From the cell containing the given text, extract its center point as (x, y) coordinate. 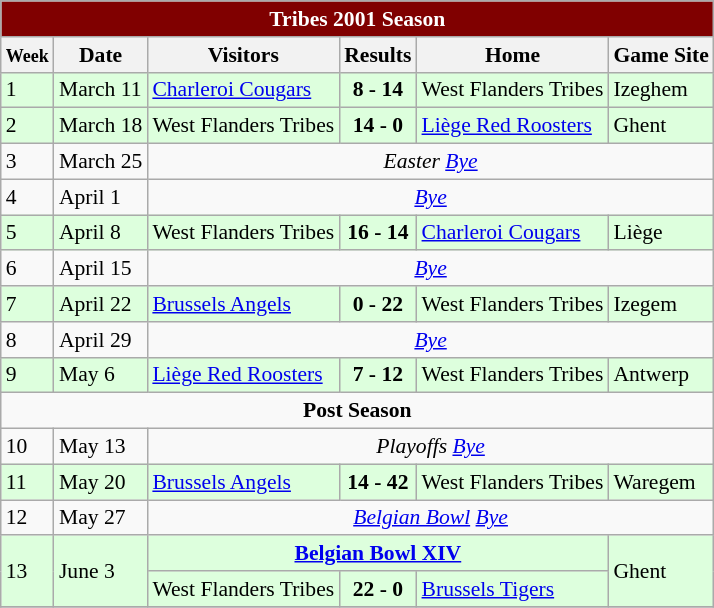
9 (28, 375)
Results (378, 55)
April 8 (100, 233)
0 - 22 (378, 304)
Tribes 2001 Season (358, 19)
10 (28, 447)
May 13 (100, 447)
1 (28, 90)
March 11 (100, 90)
5 (28, 233)
April 29 (100, 340)
March 25 (100, 162)
22 - 0 (378, 589)
April 22 (100, 304)
May 27 (100, 518)
Game Site (660, 55)
14 - 0 (378, 126)
Izegem (660, 304)
Easter Bye (430, 162)
Post Season (358, 411)
Izeghem (660, 90)
2 (28, 126)
Antwerp (660, 375)
May 6 (100, 375)
8 - 14 (378, 90)
June 3 (100, 572)
6 (28, 269)
4 (28, 197)
Brussels Tigers (513, 589)
Visitors (243, 55)
Belgian Bowl XIV (378, 554)
Belgian Bowl Bye (430, 518)
8 (28, 340)
12 (28, 518)
7 (28, 304)
Date (100, 55)
Home (513, 55)
Liège (660, 233)
14 - 42 (378, 482)
3 (28, 162)
Week (28, 55)
April 1 (100, 197)
May 20 (100, 482)
March 18 (100, 126)
11 (28, 482)
Playoffs Bye (430, 447)
Waregem (660, 482)
7 - 12 (378, 375)
13 (28, 572)
16 - 14 (378, 233)
April 15 (100, 269)
